Output the (X, Y) coordinate of the center of the cell containing the given text.  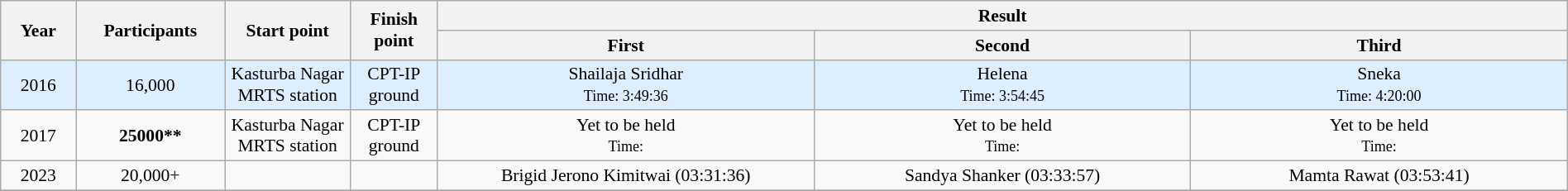
Mamta Rawat (03:53:41) (1379, 176)
Second (1002, 45)
Shailaja SridharTime: 3:49:36 (625, 84)
2017 (38, 136)
Brigid Jerono Kimitwai (03:31:36) (625, 176)
HelenaTime: 3:54:45 (1002, 84)
Finish point (394, 30)
SnekaTime: 4:20:00 (1379, 84)
First (625, 45)
Start point (288, 30)
Year (38, 30)
2023 (38, 176)
Third (1379, 45)
20,000+ (151, 176)
16,000 (151, 84)
2016 (38, 84)
Result (1002, 16)
Participants (151, 30)
Sandya Shanker (03:33:57) (1002, 176)
25000** (151, 136)
